Find where the given text appears and provide that cell's center as (x, y) coordinate. 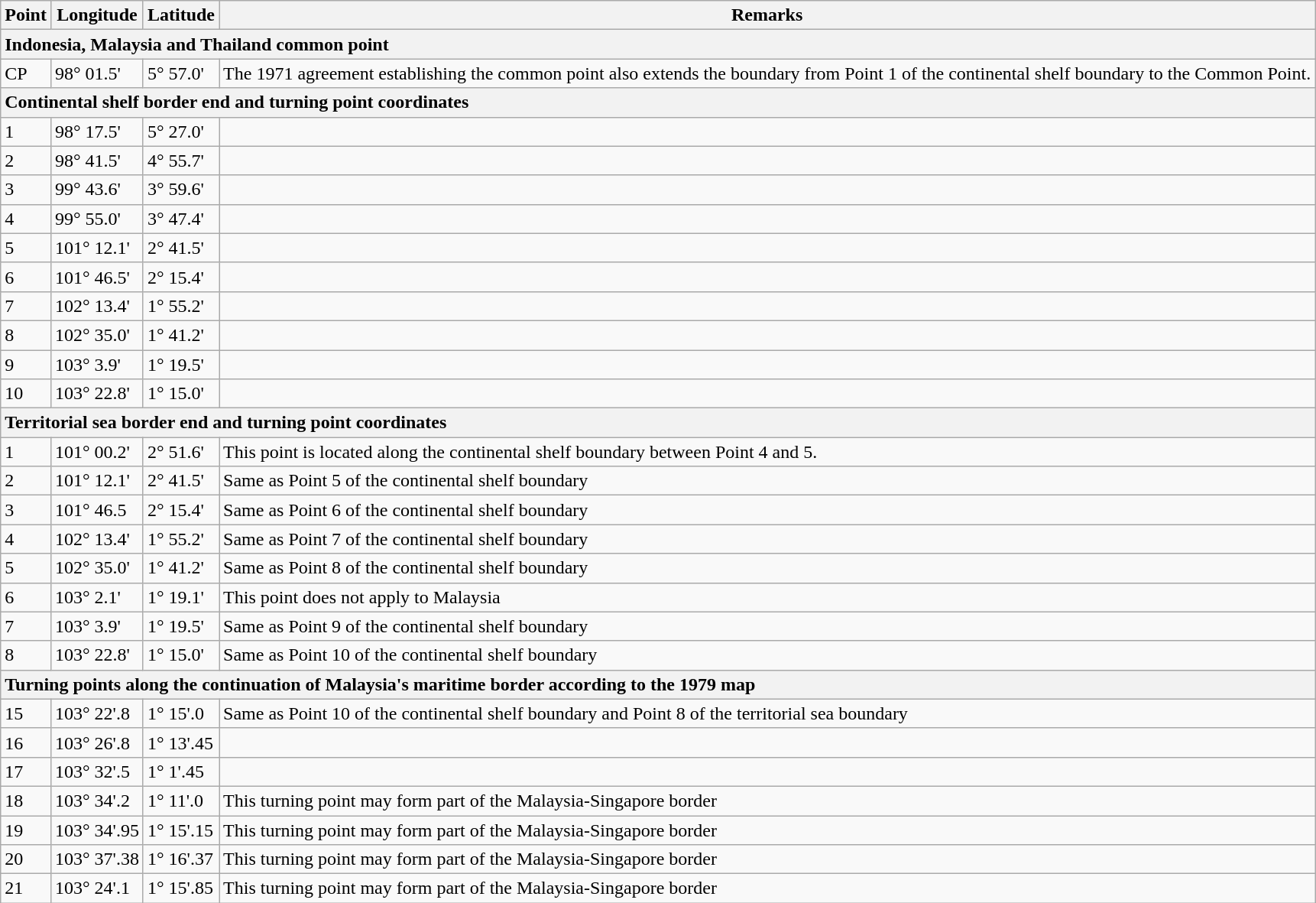
98° 01.5' (96, 73)
Latitude (180, 15)
103° 34'.95 (96, 830)
1° 15'.85 (180, 888)
Territorial sea border end and turning point coordinates (658, 423)
1° 13'.45 (180, 742)
1° 19.1' (180, 597)
19 (26, 830)
Same as Point 10 of the continental shelf boundary and Point 8 of the territorial sea boundary (767, 713)
1° 16'.37 (180, 859)
2° 51.6' (180, 452)
Same as Point 7 of the continental shelf boundary (767, 539)
99° 43.6' (96, 190)
16 (26, 742)
98° 17.5' (96, 132)
103° 24'.1 (96, 888)
20 (26, 859)
CP (26, 73)
10 (26, 394)
103° 34'.2 (96, 801)
Indonesia, Malaysia and Thailand common point (658, 44)
Same as Point 9 of the continental shelf boundary (767, 626)
9 (26, 365)
1° 15'.15 (180, 830)
5° 57.0' (180, 73)
98° 41.5' (96, 161)
Longitude (96, 15)
99° 55.0' (96, 219)
The 1971 agreement establishing the common point also extends the boundary from Point 1 of the continental shelf boundary to the Common Point. (767, 73)
5° 27.0' (180, 132)
Same as Point 8 of the continental shelf boundary (767, 568)
Turning points along the continuation of Malaysia's maritime border according to the 1979 map (658, 684)
Same as Point 10 of the continental shelf boundary (767, 655)
103° 2.1' (96, 597)
18 (26, 801)
103° 26'.8 (96, 742)
103° 32'.5 (96, 771)
3° 47.4' (180, 219)
103° 37'.38 (96, 859)
15 (26, 713)
101° 46.5' (96, 277)
Continental shelf border end and turning point coordinates (658, 102)
4° 55.7' (180, 161)
Same as Point 5 of the continental shelf boundary (767, 481)
This point is located along the continental shelf boundary between Point 4 and 5. (767, 452)
Remarks (767, 15)
1° 15'.0 (180, 713)
Point (26, 15)
This point does not apply to Malaysia (767, 597)
101° 00.2' (96, 452)
Same as Point 6 of the continental shelf boundary (767, 510)
103° 22'.8 (96, 713)
101° 46.5 (96, 510)
1° 1'.45 (180, 771)
1° 11'.0 (180, 801)
3° 59.6' (180, 190)
21 (26, 888)
17 (26, 771)
